Detect which cell encompasses the target text, then output its (x, y) center coordinate. 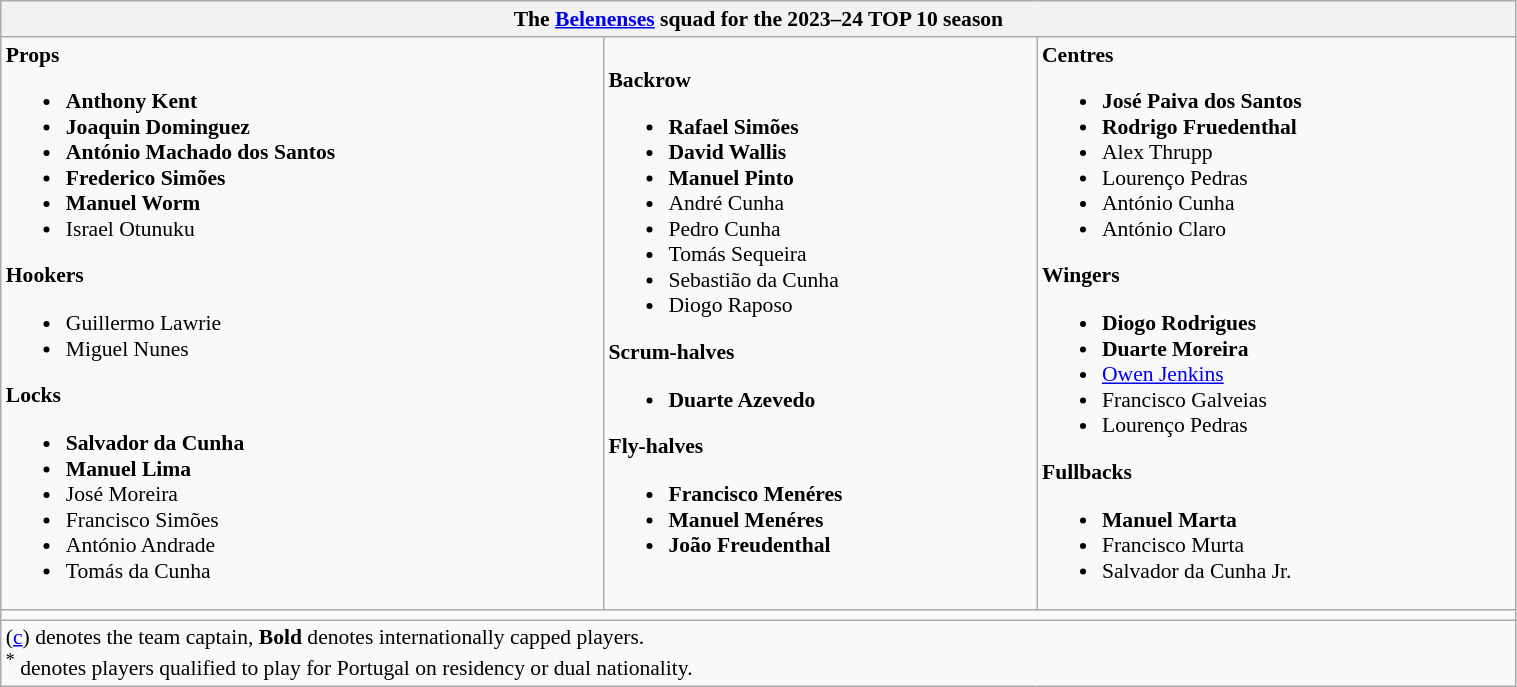
The Belenenses squad for the 2023–24 TOP 10 season (758, 19)
